For the text-containing cell, return its midpoint in (x, y) coordinate format. 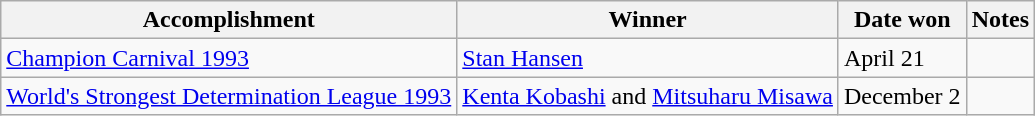
Stan Hansen (648, 58)
April 21 (902, 58)
World's Strongest Determination League 1993 (229, 96)
Date won (902, 20)
Champion Carnival 1993 (229, 58)
Accomplishment (229, 20)
Winner (648, 20)
December 2 (902, 96)
Notes (1000, 20)
Kenta Kobashi and Mitsuharu Misawa (648, 96)
